Locate the cell with the specified text and output its (X, Y) center coordinate. 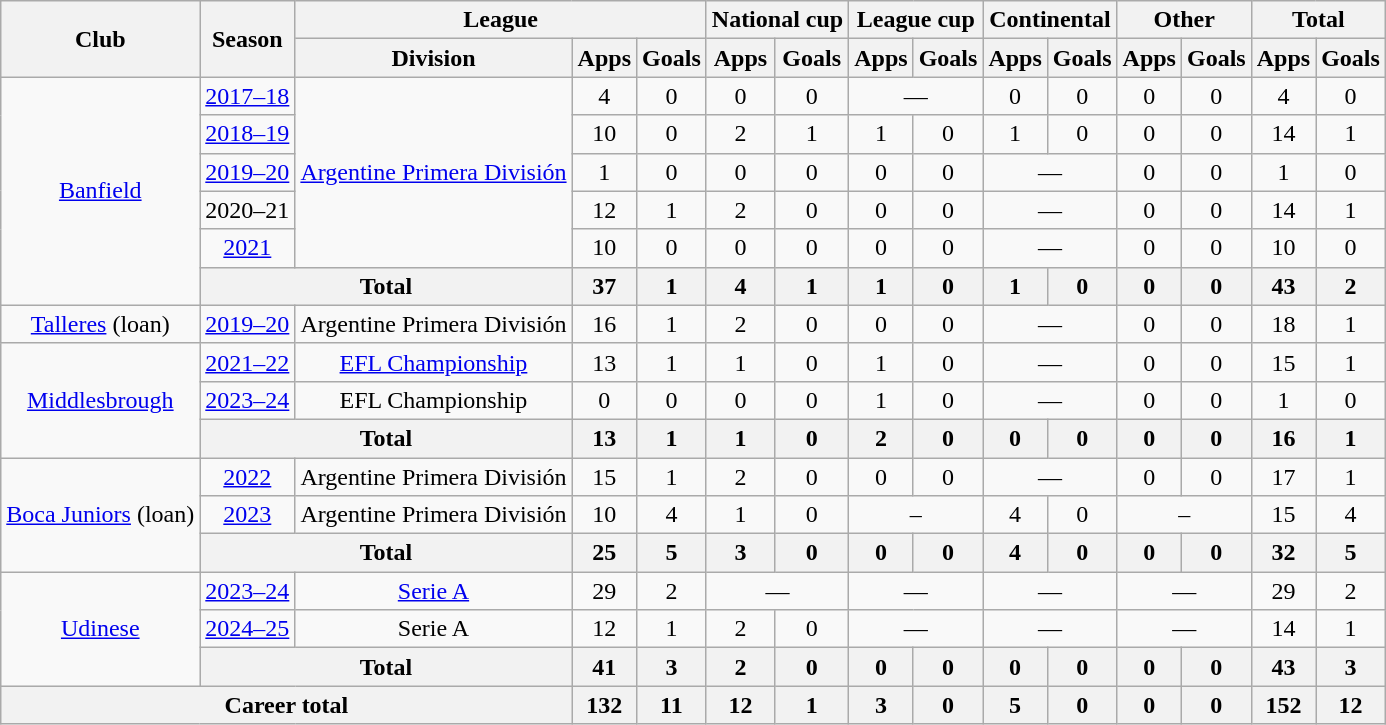
League cup (916, 20)
Continental (1050, 20)
132 (604, 705)
25 (604, 553)
National cup (777, 20)
2024–25 (248, 629)
Other (1184, 20)
2023 (248, 515)
11 (672, 705)
Boca Juniors (loan) (100, 515)
17 (1283, 477)
152 (1283, 705)
2018–19 (248, 134)
Career total (286, 705)
41 (604, 667)
Season (248, 39)
2020–21 (248, 210)
2017–18 (248, 96)
League (500, 20)
2021 (248, 248)
2022 (248, 477)
2021–22 (248, 362)
Club (100, 39)
Talleres (loan) (100, 324)
Middlesbrough (100, 400)
37 (604, 286)
32 (1283, 553)
Banfield (100, 191)
18 (1283, 324)
Division (434, 58)
Udinese (100, 629)
